Search for the cell housing the specified text and yield its (x, y) center coordinate. 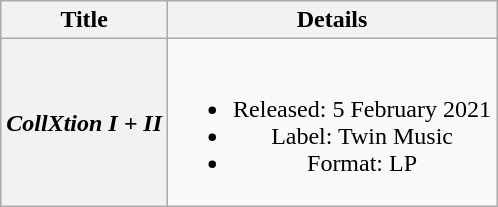
CollXtion I + II (84, 122)
Title (84, 20)
Released: 5 February 2021Label: Twin MusicFormat: LP (332, 122)
Details (332, 20)
